Extract the (x, y) coordinate from the center of the cell holding the provided text.  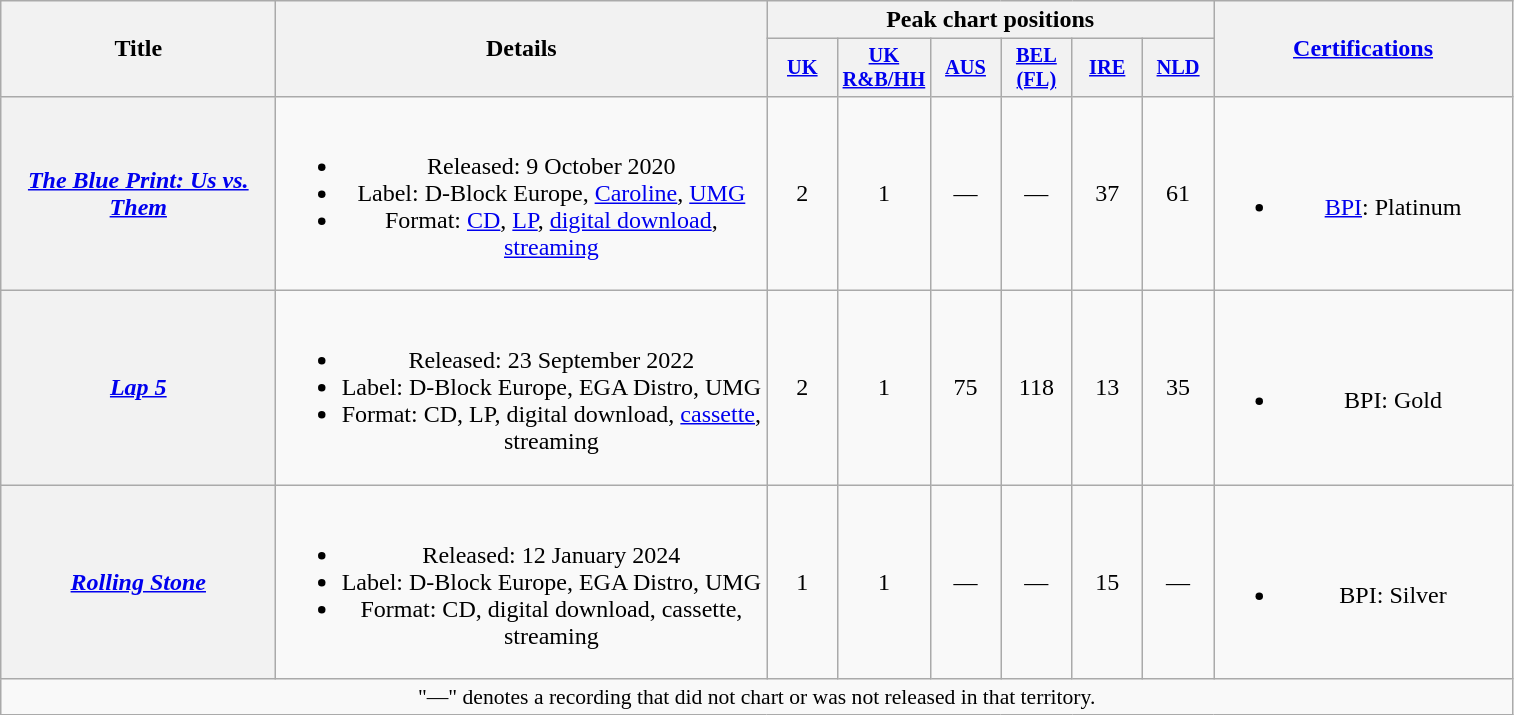
AUS (966, 68)
75 (966, 388)
Lap 5 (138, 388)
UK (802, 68)
IRE (1108, 68)
Released: 9 October 2020Label: D-Block Europe, Caroline, UMGFormat: CD, LP, digital download, streaming (522, 193)
Peak chart positions (990, 20)
Certifications (1364, 49)
15 (1108, 582)
Details (522, 49)
NLD (1178, 68)
118 (1036, 388)
BPI: Gold (1364, 388)
BPI: Platinum (1364, 193)
Rolling Stone (138, 582)
35 (1178, 388)
Released: 12 January 2024Label: D-Block Europe, EGA Distro, UMGFormat: CD, digital download, cassette, streaming (522, 582)
Released: 23 September 2022Label: D-Block Europe, EGA Distro, UMGFormat: CD, LP, digital download, cassette, streaming (522, 388)
37 (1108, 193)
13 (1108, 388)
61 (1178, 193)
Title (138, 49)
BPI: Silver (1364, 582)
BEL(FL) (1036, 68)
UKR&B/HH (884, 68)
The Blue Print: Us vs. Them (138, 193)
"—" denotes a recording that did not chart or was not released in that territory. (757, 697)
